Scan for the cell matching the given text and deliver its (X, Y) coordinate at center. 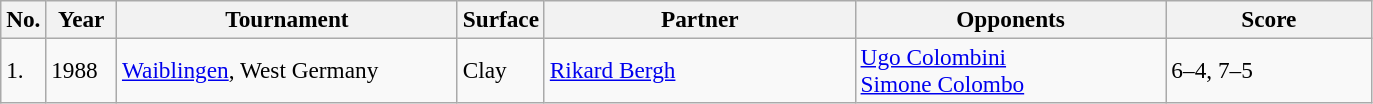
Surface (500, 19)
Rikard Bergh (700, 70)
Waiblingen, West Germany (288, 70)
Opponents (1010, 19)
Ugo Colombini Simone Colombo (1010, 70)
1988 (82, 70)
Partner (700, 19)
1. (24, 70)
Score (1269, 19)
Tournament (288, 19)
No. (24, 19)
Year (82, 19)
6–4, 7–5 (1269, 70)
Clay (500, 70)
